Detect which cell encompasses the target text, then output its [x, y] center coordinate. 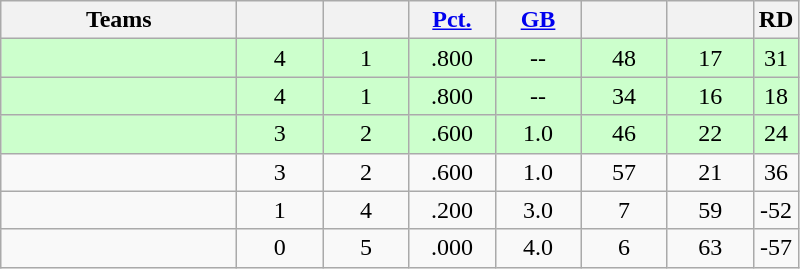
36 [776, 172]
59 [710, 210]
.000 [452, 248]
17 [710, 58]
21 [710, 172]
24 [776, 134]
Pct. [452, 20]
GB [538, 20]
48 [624, 58]
57 [624, 172]
RD [776, 20]
3.0 [538, 210]
31 [776, 58]
4.0 [538, 248]
46 [624, 134]
0 [280, 248]
34 [624, 96]
5 [366, 248]
18 [776, 96]
63 [710, 248]
7 [624, 210]
22 [710, 134]
-57 [776, 248]
6 [624, 248]
.200 [452, 210]
Teams [119, 20]
16 [710, 96]
-52 [776, 210]
